From the cell containing the given text, extract its center point as (X, Y) coordinate. 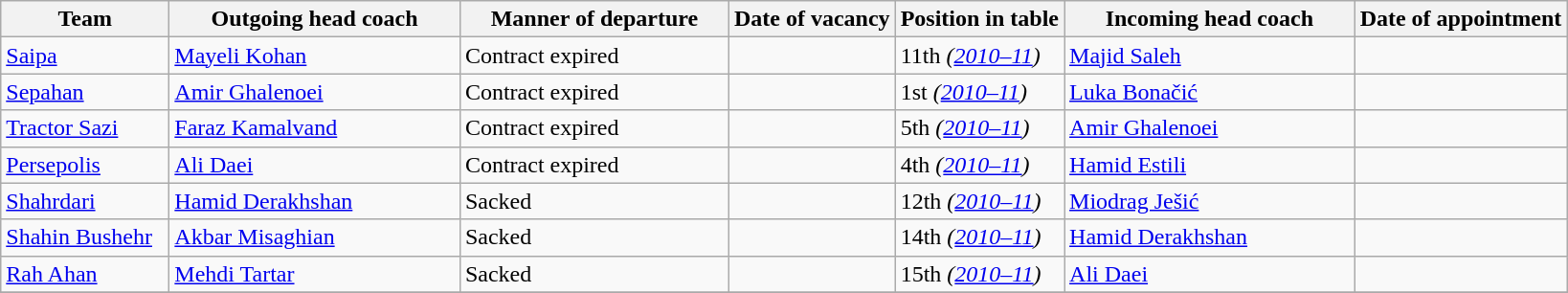
Majid Saleh (1210, 56)
Hamid Estili (1210, 165)
4th (2010–11) (979, 165)
Akbar Misaghian (315, 237)
14th (2010–11) (979, 237)
Position in table (979, 19)
5th (2010–11) (979, 128)
Tractor Sazi (85, 128)
Saipa (85, 56)
Rah Ahan (85, 274)
Mayeli Kohan (315, 56)
Faraz Kamalvand (315, 128)
Shahrdari (85, 201)
Luka Bonačić (1210, 92)
Sepahan (85, 92)
Incoming head coach (1210, 19)
1st (2010–11) (979, 92)
11th (2010–11) (979, 56)
12th (2010–11) (979, 201)
Miodrag Ješić (1210, 201)
Persepolis (85, 165)
Outgoing head coach (315, 19)
15th (2010–11) (979, 274)
Shahin Bushehr (85, 237)
Date of appointment (1461, 19)
Team (85, 19)
Date of vacancy (812, 19)
Manner of departure (594, 19)
Mehdi Tartar (315, 274)
